Output the [x, y] coordinate of the center of the cell containing the given text.  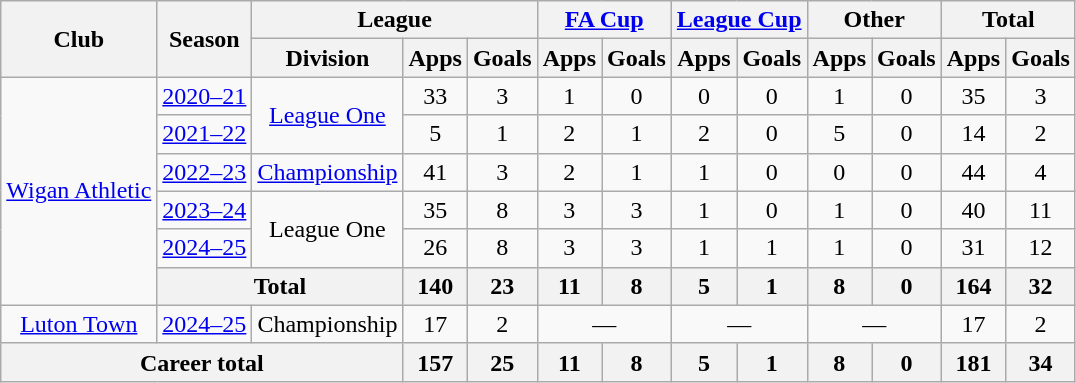
33 [435, 96]
26 [435, 248]
12 [1041, 248]
41 [435, 172]
2022–23 [204, 172]
157 [435, 362]
Luton Town [79, 324]
14 [973, 134]
Other [874, 20]
31 [973, 248]
40 [973, 210]
Season [204, 39]
Career total [202, 362]
181 [973, 362]
League [394, 20]
4 [1041, 172]
Division [328, 58]
32 [1041, 286]
FA Cup [604, 20]
League Cup [739, 20]
44 [973, 172]
2020–21 [204, 96]
140 [435, 286]
Wigan Athletic [79, 191]
Club [79, 39]
23 [502, 286]
2021–22 [204, 134]
25 [502, 362]
164 [973, 286]
34 [1041, 362]
2023–24 [204, 210]
